Output the [X, Y] coordinate of the center of the cell containing the given text.  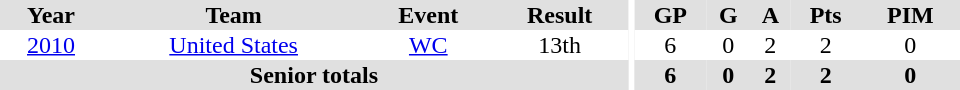
PIM [910, 15]
G [728, 15]
Pts [826, 15]
2010 [51, 45]
13th [560, 45]
Result [560, 15]
A [770, 15]
Event [428, 15]
GP [670, 15]
Year [51, 15]
WC [428, 45]
Team [234, 15]
United States [234, 45]
Senior totals [314, 75]
